Pinpoint the cell where the given text exists, returning its (x, y) midpoint coordinate. 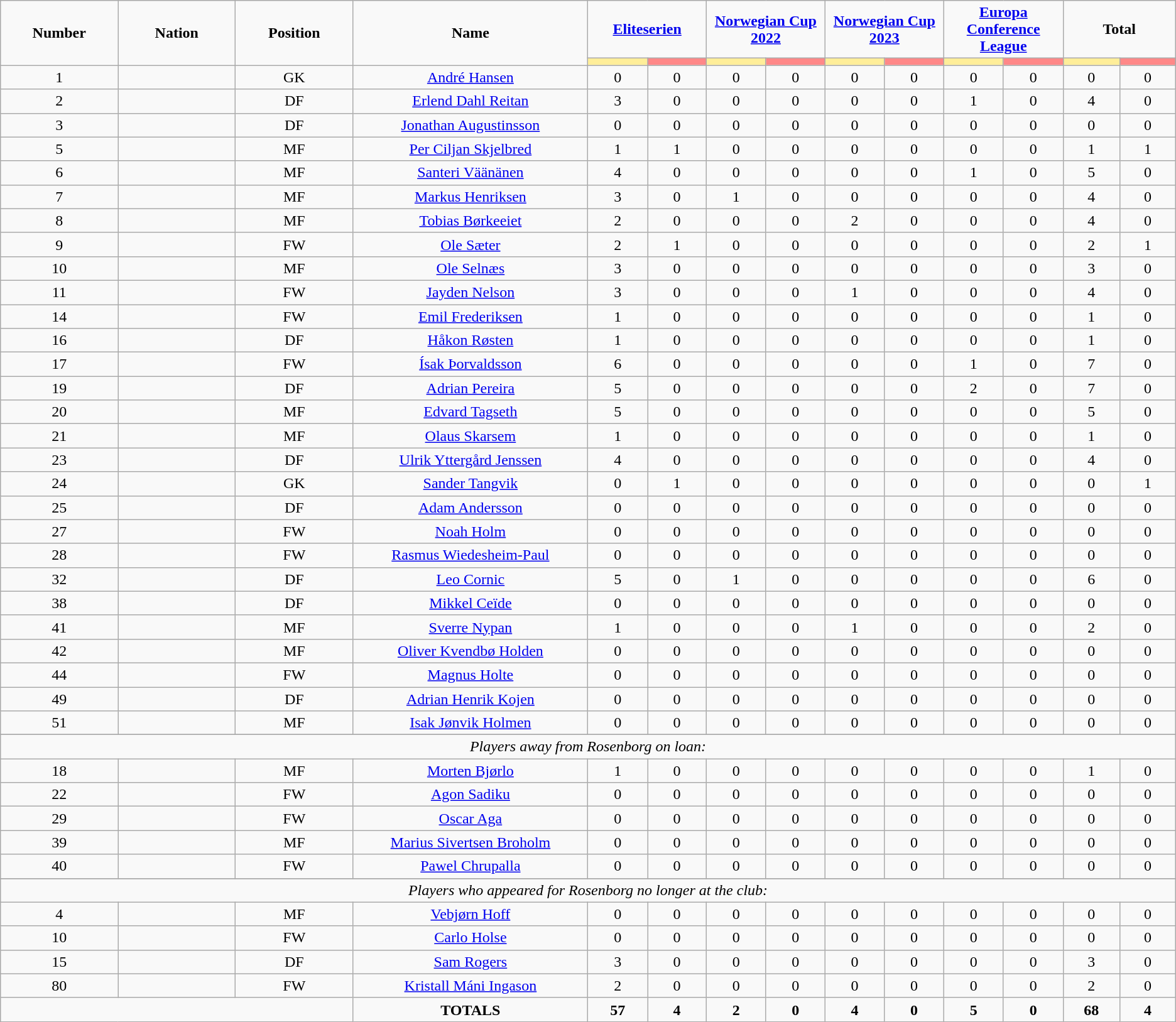
39 (59, 842)
29 (59, 818)
42 (59, 651)
51 (59, 723)
Pawel Chrupalla (471, 866)
28 (59, 555)
Total (1119, 30)
Norwegian Cup 2022 (765, 30)
57 (618, 1009)
Oscar Aga (471, 818)
32 (59, 579)
Players who appeared for Rosenborg no longer at the club: (588, 890)
Norwegian Cup 2023 (885, 30)
41 (59, 627)
Sander Tangvik (471, 484)
Sverre Nypan (471, 627)
Eliteserien (647, 30)
11 (59, 292)
Isak Jønvik Holmen (471, 723)
Jayden Nelson (471, 292)
Leo Cornic (471, 579)
Santeri Väänänen (471, 173)
Marius Sivertsen Broholm (471, 842)
Magnus Holte (471, 675)
Mikkel Ceïde (471, 603)
25 (59, 508)
16 (59, 340)
Carlo Holse (471, 938)
40 (59, 866)
Jonathan Augustinsson (471, 125)
Sam Rogers (471, 962)
15 (59, 962)
André Hansen (471, 77)
Nation (177, 33)
Europa Conference League (1003, 30)
Adrian Pereira (471, 388)
Per Ciljan Skjelbred (471, 149)
Adam Andersson (471, 508)
Ísak Þorvaldsson (471, 364)
68 (1091, 1009)
Name (471, 33)
49 (59, 699)
8 (59, 220)
23 (59, 460)
Morten Bjørlo (471, 771)
Ole Sæter (471, 244)
Kristall Máni Ingason (471, 986)
21 (59, 436)
Players away from Rosenborg on loan: (588, 747)
24 (59, 484)
Vebjørn Hoff (471, 914)
19 (59, 388)
20 (59, 412)
Ole Selnæs (471, 268)
Oliver Kvendbø Holden (471, 651)
Tobias Børkeeiet (471, 220)
27 (59, 531)
14 (59, 316)
Håkon Røsten (471, 340)
9 (59, 244)
Emil Frederiksen (471, 316)
Noah Holm (471, 531)
22 (59, 795)
Olaus Skarsem (471, 436)
17 (59, 364)
38 (59, 603)
80 (59, 986)
Position (294, 33)
Erlend Dahl Reitan (471, 101)
TOTALS (471, 1009)
Adrian Henrik Kojen (471, 699)
Number (59, 33)
18 (59, 771)
Agon Sadiku (471, 795)
Ulrik Yttergård Jenssen (471, 460)
Rasmus Wiedesheim-Paul (471, 555)
Edvard Tagseth (471, 412)
Markus Henriksen (471, 197)
44 (59, 675)
